Output the [X, Y] coordinate of the center of the cell containing the given text.  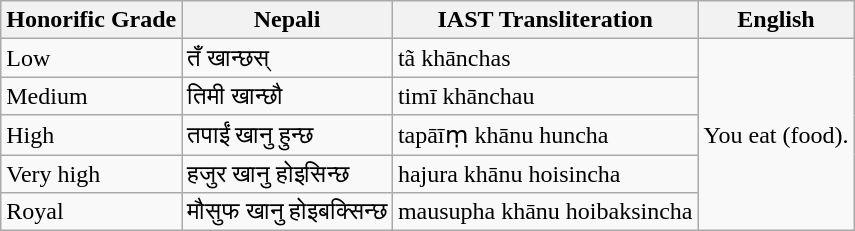
Nepali [288, 20]
Honorific Grade [92, 20]
IAST Transliteration [545, 20]
तपाईं खानु हुन्छ [288, 135]
timī khānchau [545, 96]
tapāīṃ khānu huncha [545, 135]
तँ खान्छस् [288, 58]
Very high [92, 173]
hajura khānu hoisincha [545, 173]
Low [92, 58]
You eat (food). [776, 135]
तिमी खान्छौ [288, 96]
मौसुफ खानु होइबक्सिन्छ [288, 212]
Royal [92, 212]
Medium [92, 96]
English [776, 20]
tã khānchas [545, 58]
mausupha khānu hoibaksincha [545, 212]
हजुर खानु होइसिन्छ [288, 173]
High [92, 135]
